Capture the cell that displays the provided text and extract its [X, Y] central coordinate. 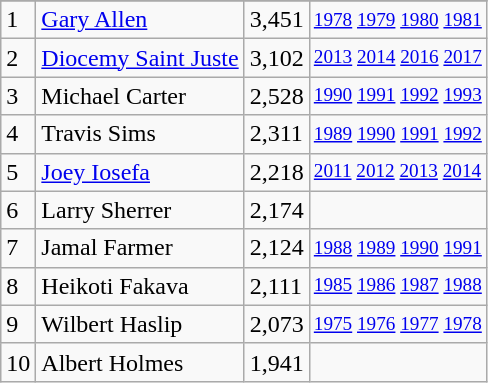
8 [18, 286]
4 [18, 134]
Heikoti Fakava [140, 286]
1975 1976 1977 1978 [398, 324]
2 [18, 58]
Jamal Farmer [140, 248]
7 [18, 248]
1985 1986 1987 1988 [398, 286]
2,073 [276, 324]
1990 1991 1992 1993 [398, 96]
1988 1989 1990 1991 [398, 248]
Wilbert Haslip [140, 324]
Diocemy Saint Juste [140, 58]
1,941 [276, 362]
3,451 [276, 20]
Travis Sims [140, 134]
5 [18, 172]
6 [18, 210]
2,174 [276, 210]
2,218 [276, 172]
2,124 [276, 248]
2011 2012 2013 2014 [398, 172]
1989 1990 1991 1992 [398, 134]
Joey Iosefa [140, 172]
Larry Sherrer [140, 210]
10 [18, 362]
2013 2014 2016 2017 [398, 58]
1 [18, 20]
3 [18, 96]
1978 1979 1980 1981 [398, 20]
9 [18, 324]
2,311 [276, 134]
2,528 [276, 96]
3,102 [276, 58]
Michael Carter [140, 96]
Albert Holmes [140, 362]
2,111 [276, 286]
Gary Allen [140, 20]
